Determine the (X, Y) coordinate at the center of the cell enclosing the given text.  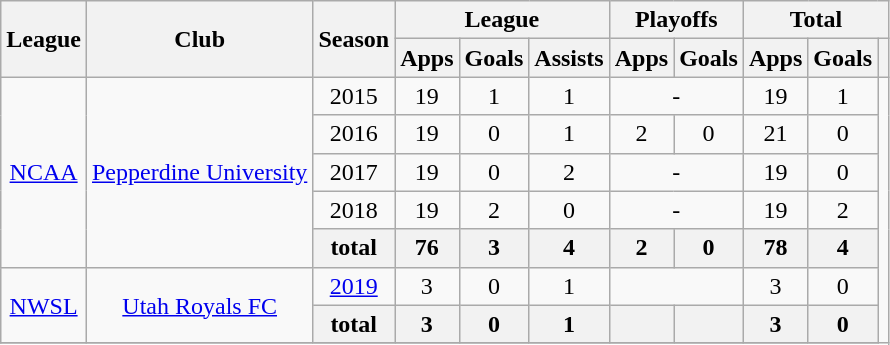
Club (199, 39)
2019 (354, 286)
2018 (354, 210)
Utah Royals FC (199, 305)
78 (775, 248)
Pepperdine University (199, 172)
Assists (569, 58)
21 (775, 134)
2016 (354, 134)
2015 (354, 96)
Season (354, 39)
Total (816, 20)
Playoffs (676, 20)
76 (427, 248)
NWSL (44, 305)
2017 (354, 172)
NCAA (44, 172)
